From the cell containing the given text, extract its center point as [x, y] coordinate. 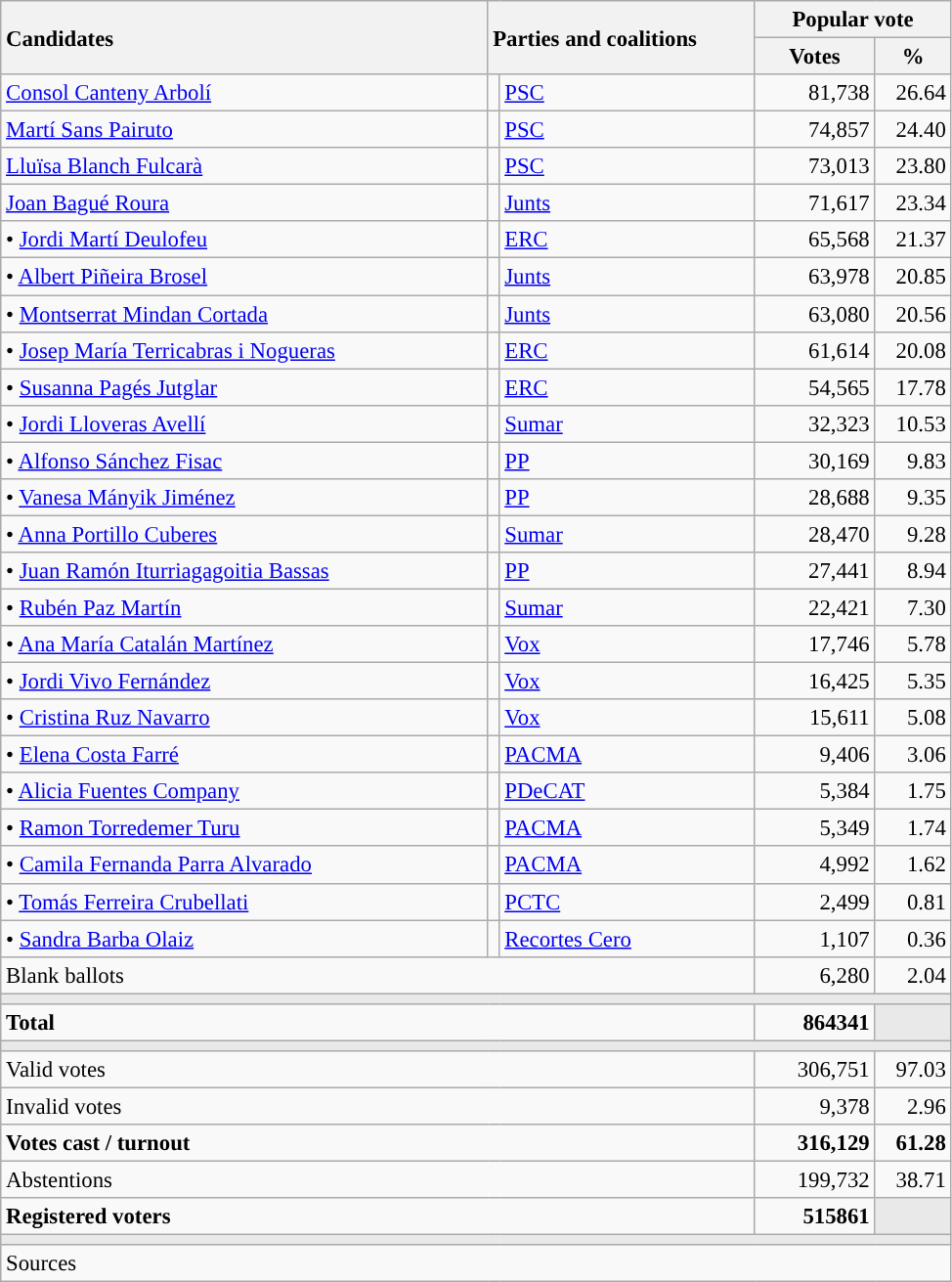
7.30 [913, 607]
Total [377, 1023]
864341 [815, 1023]
28,470 [815, 534]
PCTC [627, 902]
6,280 [815, 975]
Sources [476, 1263]
Votes [815, 57]
% [913, 57]
4,992 [815, 865]
10.53 [913, 423]
Registered voters [377, 1216]
71,617 [815, 203]
Votes cast / turnout [377, 1143]
81,738 [815, 93]
73,013 [815, 166]
0.36 [913, 939]
3.06 [913, 755]
38.71 [913, 1180]
Lluïsa Blanch Fulcarà [244, 166]
Joan Bagué Roura [244, 203]
54,565 [815, 387]
22,421 [815, 607]
9.35 [913, 498]
8.94 [913, 571]
9,378 [815, 1106]
• Jordi Martí Deulofeu [244, 240]
• Ramon Torredemer Turu [244, 828]
26.64 [913, 93]
20.08 [913, 350]
97.03 [913, 1070]
27,441 [815, 571]
20.56 [913, 314]
20.85 [913, 277]
24.40 [913, 130]
17,746 [815, 644]
9.83 [913, 461]
Martí Sans Pairuto [244, 130]
5,384 [815, 791]
• Vanesa Mányik Jiménez [244, 498]
Candidates [244, 37]
• Alfonso Sánchez Fisac [244, 461]
9.28 [913, 534]
0.81 [913, 902]
• Sandra Barba Olaiz [244, 939]
Valid votes [377, 1070]
• Albert Piñeira Brosel [244, 277]
74,857 [815, 130]
17.78 [913, 387]
Abstentions [377, 1180]
• Josep María Terricabras i Nogueras [244, 350]
Blank ballots [377, 975]
Popular vote [852, 20]
• Cristina Ruz Navarro [244, 718]
2,499 [815, 902]
65,568 [815, 240]
28,688 [815, 498]
• Ana María Catalán Martínez [244, 644]
1.62 [913, 865]
• Tomás Ferreira Crubellati [244, 902]
63,080 [815, 314]
Recortes Cero [627, 939]
515861 [815, 1216]
1,107 [815, 939]
2.96 [913, 1106]
• Juan Ramón Iturriagagoitia Bassas [244, 571]
• Camila Fernanda Parra Alvarado [244, 865]
9,406 [815, 755]
• Elena Costa Farré [244, 755]
Consol Canteny Arbolí [244, 93]
316,129 [815, 1143]
Invalid votes [377, 1106]
1.75 [913, 791]
5.78 [913, 644]
• Rubén Paz Martín [244, 607]
30,169 [815, 461]
21.37 [913, 240]
• Jordi Lloveras Avellí [244, 423]
5.35 [913, 682]
23.80 [913, 166]
5,349 [815, 828]
• Alicia Fuentes Company [244, 791]
15,611 [815, 718]
Parties and coalitions [622, 37]
199,732 [815, 1180]
1.74 [913, 828]
• Anna Portillo Cuberes [244, 534]
32,323 [815, 423]
• Susanna Pagés Jutglar [244, 387]
306,751 [815, 1070]
61.28 [913, 1143]
61,614 [815, 350]
16,425 [815, 682]
23.34 [913, 203]
2.04 [913, 975]
63,978 [815, 277]
5.08 [913, 718]
• Montserrat Mindan Cortada [244, 314]
• Jordi Vivo Fernández [244, 682]
PDeCAT [627, 791]
